Locate the cell with the specified text and output its (x, y) center coordinate. 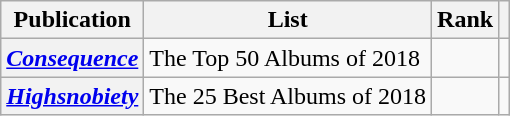
Highsnobiety (72, 96)
The Top 50 Albums of 2018 (288, 58)
Publication (72, 20)
Rank (466, 20)
The 25 Best Albums of 2018 (288, 96)
Consequence (72, 58)
List (288, 20)
